Provide the [X, Y] coordinate of the cell's center where the given text is located.  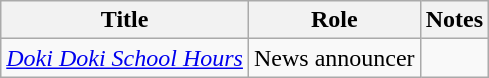
Title [125, 20]
Role [334, 20]
News announcer [334, 58]
Notes [454, 20]
Doki Doki School Hours [125, 58]
